Find where the given text appears and provide that cell's center as [x, y] coordinate. 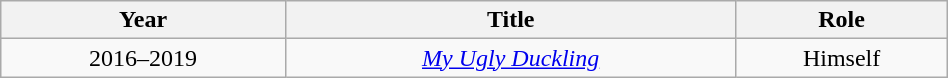
My Ugly Duckling [510, 58]
2016–2019 [144, 58]
Title [510, 20]
Himself [842, 58]
Role [842, 20]
Year [144, 20]
